Scan for the cell matching the given text and deliver its [X, Y] coordinate at center. 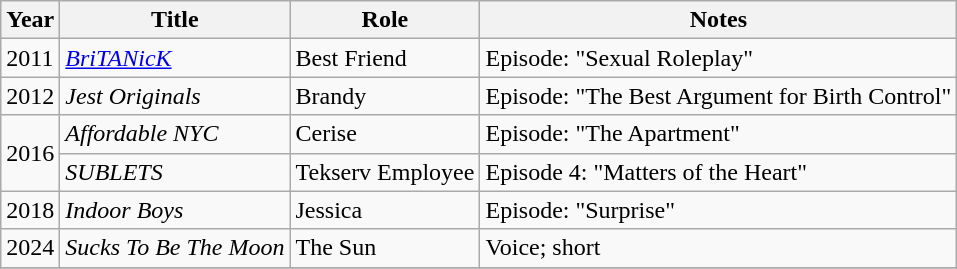
Title [175, 20]
Year [30, 20]
SUBLETS [175, 172]
BriTANicK [175, 58]
Episode: "The Apartment" [718, 134]
Voice; short [718, 248]
Episode 4: "Matters of the Heart" [718, 172]
Jest Originals [175, 96]
Affordable NYC [175, 134]
2011 [30, 58]
Episode: "The Best Argument for Birth Control" [718, 96]
2024 [30, 248]
2012 [30, 96]
Best Friend [385, 58]
Brandy [385, 96]
Role [385, 20]
Episode: "Sexual Roleplay" [718, 58]
2016 [30, 153]
Cerise [385, 134]
The Sun [385, 248]
Notes [718, 20]
Indoor Boys [175, 210]
2018 [30, 210]
Jessica [385, 210]
Tekserv Employee [385, 172]
Sucks To Be The Moon [175, 248]
Episode: "Surprise" [718, 210]
